From the cell containing the given text, extract its center point as [x, y] coordinate. 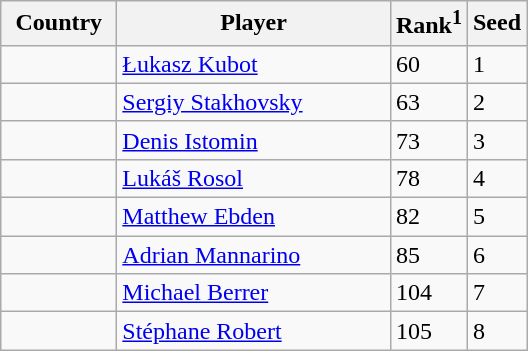
Denis Istomin [254, 140]
82 [428, 217]
Country [59, 24]
105 [428, 331]
104 [428, 293]
Adrian Mannarino [254, 255]
5 [496, 217]
63 [428, 102]
Lukáš Rosol [254, 178]
Stéphane Robert [254, 331]
73 [428, 140]
4 [496, 178]
2 [496, 102]
60 [428, 64]
Michael Berrer [254, 293]
Łukasz Kubot [254, 64]
3 [496, 140]
8 [496, 331]
7 [496, 293]
Matthew Ebden [254, 217]
6 [496, 255]
Sergiy Stakhovsky [254, 102]
Rank1 [428, 24]
78 [428, 178]
Seed [496, 24]
1 [496, 64]
85 [428, 255]
Player [254, 24]
